For the text-containing cell, return its midpoint in [x, y] coordinate format. 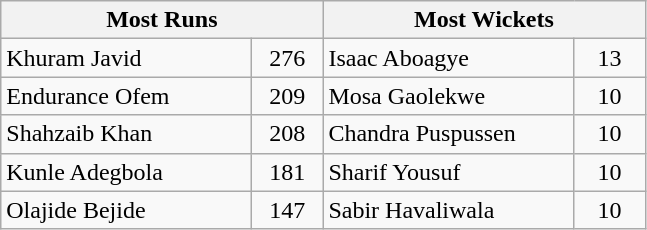
Most Runs [162, 20]
147 [288, 210]
276 [288, 58]
Sharif Yousuf [448, 172]
208 [288, 134]
Isaac Aboagye [448, 58]
Mosa Gaolekwe [448, 96]
Endurance Ofem [126, 96]
Sabir Havaliwala [448, 210]
Chandra Puspussen [448, 134]
209 [288, 96]
Olajide Bejide [126, 210]
13 [610, 58]
Shahzaib Khan [126, 134]
Most Wickets [484, 20]
Khuram Javid [126, 58]
181 [288, 172]
Kunle Adegbola [126, 172]
